Locate the cell with the specified text and output its (x, y) center coordinate. 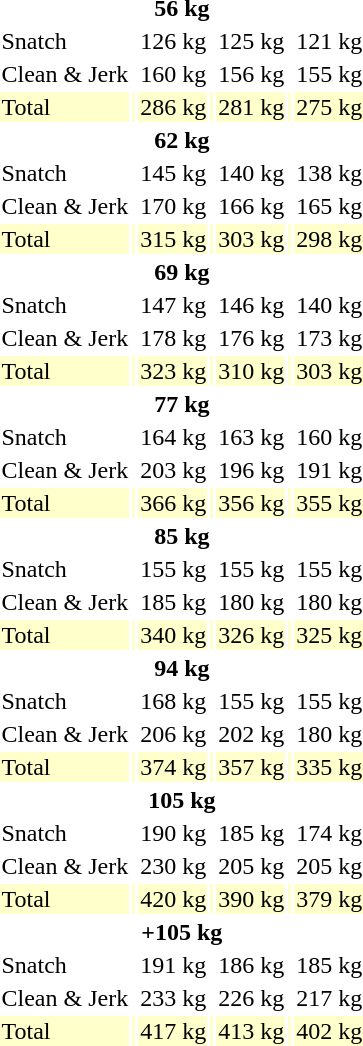
202 kg (252, 734)
168 kg (174, 701)
310 kg (252, 371)
366 kg (174, 503)
374 kg (174, 767)
340 kg (174, 635)
233 kg (174, 998)
286 kg (174, 107)
356 kg (252, 503)
206 kg (174, 734)
145 kg (174, 173)
190 kg (174, 833)
125 kg (252, 41)
303 kg (252, 239)
176 kg (252, 338)
146 kg (252, 305)
203 kg (174, 470)
180 kg (252, 602)
357 kg (252, 767)
417 kg (174, 1031)
226 kg (252, 998)
160 kg (174, 74)
281 kg (252, 107)
413 kg (252, 1031)
147 kg (174, 305)
230 kg (174, 866)
323 kg (174, 371)
191 kg (174, 965)
170 kg (174, 206)
186 kg (252, 965)
140 kg (252, 173)
166 kg (252, 206)
126 kg (174, 41)
196 kg (252, 470)
326 kg (252, 635)
156 kg (252, 74)
205 kg (252, 866)
178 kg (174, 338)
163 kg (252, 437)
390 kg (252, 899)
315 kg (174, 239)
420 kg (174, 899)
164 kg (174, 437)
